Provide the [x, y] coordinate of the cell's center where the given text is located.  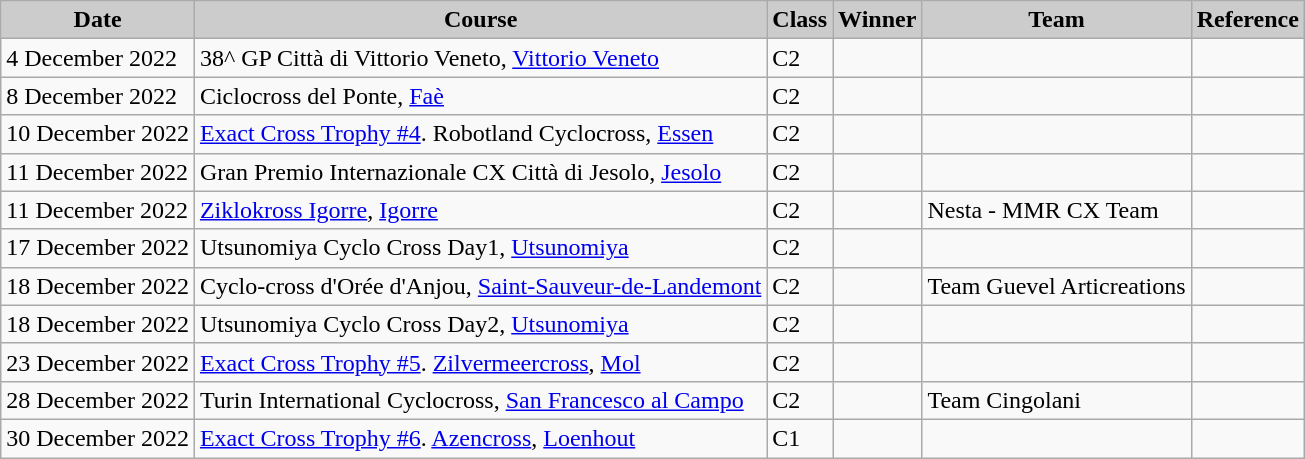
Course [480, 20]
Cyclo-cross d'Orée d'Anjou, Saint-Sauveur-de-Landemont [480, 286]
Reference [1248, 20]
Ziklokross Igorre, Igorre [480, 210]
Team Cingolani [1056, 400]
Class [800, 20]
Exact Cross Trophy #5. Zilvermeercross, Mol [480, 362]
23 December 2022 [98, 362]
Exact Cross Trophy #6. Azencross, Loenhout [480, 438]
38^ GP Città di Vittorio Veneto, Vittorio Veneto [480, 58]
Turin International Cyclocross, San Francesco al Campo [480, 400]
10 December 2022 [98, 134]
Team [1056, 20]
17 December 2022 [98, 248]
Winner [878, 20]
Utsunomiya Cyclo Cross Day1, Utsunomiya [480, 248]
Gran Premio Internazionale CX Città di Jesolo, Jesolo [480, 172]
Team Guevel Articreations [1056, 286]
30 December 2022 [98, 438]
Date [98, 20]
Nesta - MMR CX Team [1056, 210]
Utsunomiya Cyclo Cross Day2, Utsunomiya [480, 324]
4 December 2022 [98, 58]
8 December 2022 [98, 96]
Exact Cross Trophy #4. Robotland Cyclocross, Essen [480, 134]
28 December 2022 [98, 400]
C1 [800, 438]
Ciclocross del Ponte, Faè [480, 96]
